Pinpoint the cell where the given text exists, returning its [X, Y] midpoint coordinate. 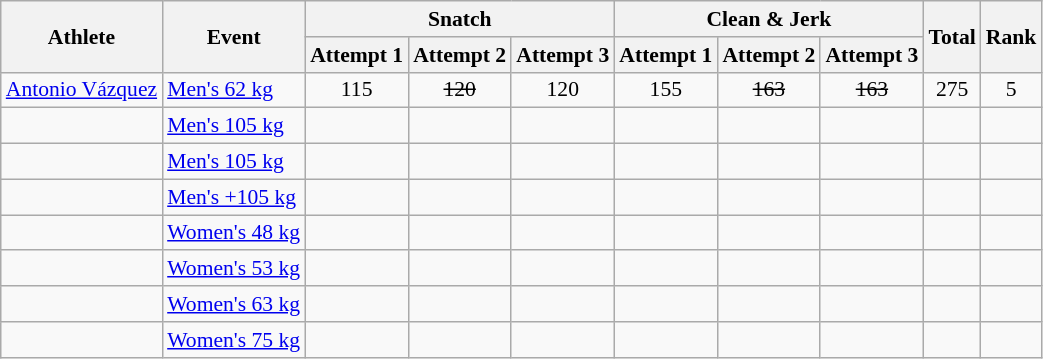
Antonio Vázquez [82, 90]
Women's 75 kg [234, 340]
Athlete [82, 36]
Snatch [460, 19]
275 [952, 90]
Women's 53 kg [234, 269]
Clean & Jerk [768, 19]
Event [234, 36]
5 [1012, 90]
115 [356, 90]
Total [952, 36]
Men's 62 kg [234, 90]
Men's +105 kg [234, 197]
155 [666, 90]
Women's 48 kg [234, 233]
Women's 63 kg [234, 304]
Rank [1012, 36]
